Output the (x, y) coordinate of the center of the cell containing the given text.  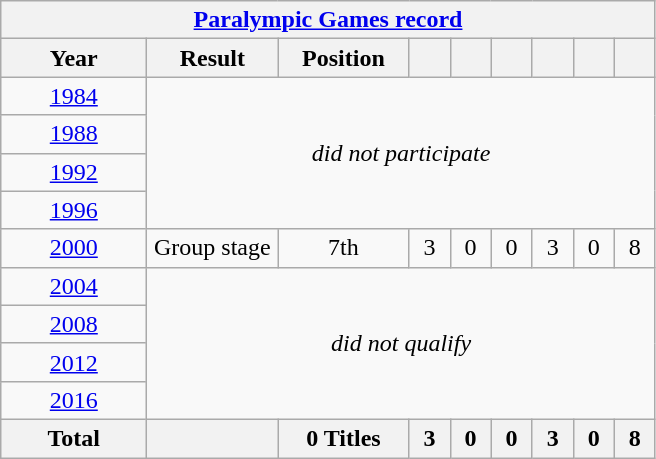
1992 (74, 172)
Year (74, 58)
Paralympic Games record (328, 20)
0 Titles (344, 438)
Group stage (212, 248)
1984 (74, 96)
2000 (74, 248)
2008 (74, 324)
1988 (74, 134)
2016 (74, 400)
7th (344, 248)
did not participate (401, 153)
2012 (74, 362)
Position (344, 58)
2004 (74, 286)
1996 (74, 210)
did not qualify (401, 343)
Result (212, 58)
Total (74, 438)
